Provide the [X, Y] coordinate of the cell's center where the given text is located.  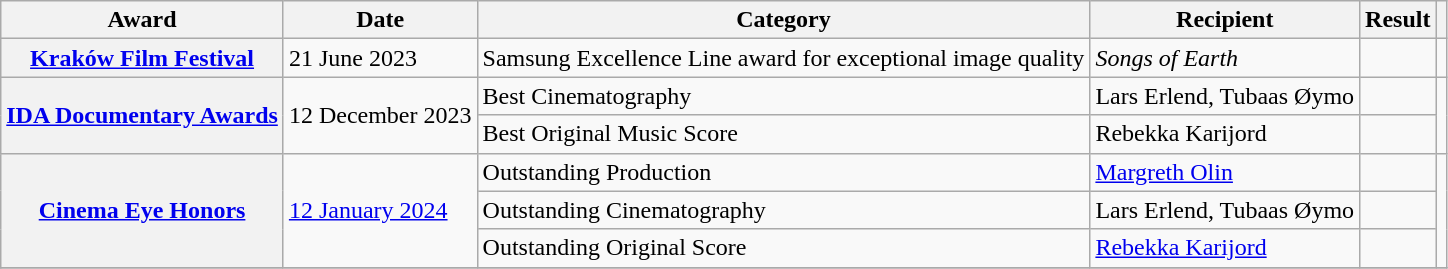
Result [1398, 20]
Best Original Music Score [784, 134]
Samsung Excellence Line award for exceptional image quality [784, 58]
IDA Documentary Awards [142, 115]
Kraków Film Festival [142, 58]
Best Cinematography [784, 96]
Outstanding Cinematography [784, 210]
Recipient [1225, 20]
12 December 2023 [380, 115]
12 January 2024 [380, 210]
Award [142, 20]
Date [380, 20]
Outstanding Production [784, 172]
Songs of Earth [1225, 58]
Outstanding Original Score [784, 248]
Cinema Eye Honors [142, 210]
Category [784, 20]
Margreth Olin [1225, 172]
21 June 2023 [380, 58]
